Detect which cell encompasses the target text, then output its (X, Y) center coordinate. 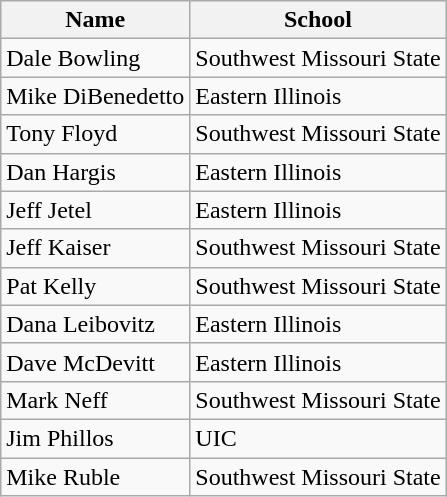
Jim Phillos (96, 438)
Jeff Jetel (96, 210)
Jeff Kaiser (96, 248)
Dan Hargis (96, 172)
Dave McDevitt (96, 362)
Mike DiBenedetto (96, 96)
Dana Leibovitz (96, 324)
Name (96, 20)
Dale Bowling (96, 58)
Tony Floyd (96, 134)
UIC (318, 438)
Pat Kelly (96, 286)
Mark Neff (96, 400)
School (318, 20)
Mike Ruble (96, 477)
